Locate the cell with the specified text and output its [X, Y] center coordinate. 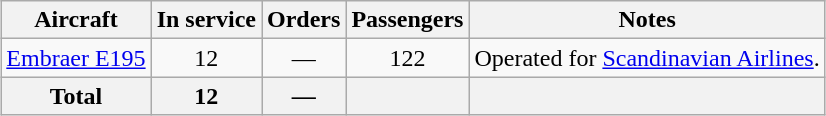
Total [76, 96]
122 [408, 58]
Passengers [408, 20]
In service [206, 20]
Orders [304, 20]
Aircraft [76, 20]
Embraer E195 [76, 58]
Operated for Scandinavian Airlines. [647, 58]
Notes [647, 20]
